Return the (X, Y) coordinate for the center point of the cell that contains the specified text.  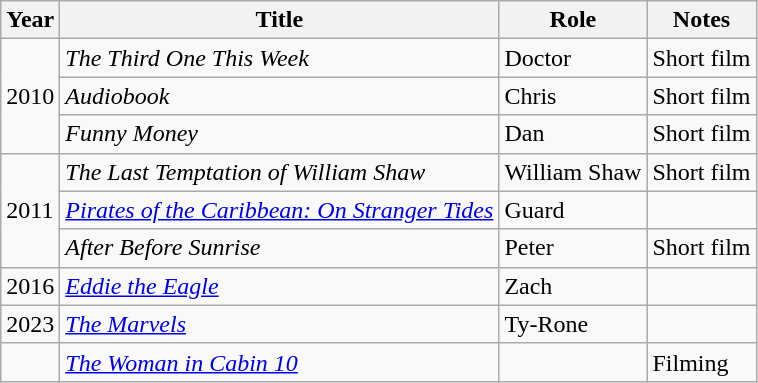
After Before Sunrise (280, 248)
Guard (573, 210)
Ty-Rone (573, 324)
2016 (30, 286)
Audiobook (280, 96)
Year (30, 20)
The Woman in Cabin 10 (280, 362)
The Marvels (280, 324)
Doctor (573, 58)
Filming (702, 362)
2023 (30, 324)
Role (573, 20)
Eddie the Eagle (280, 286)
Title (280, 20)
Notes (702, 20)
Peter (573, 248)
Chris (573, 96)
Dan (573, 134)
William Shaw (573, 172)
Pirates of the Caribbean: On Stranger Tides (280, 210)
Zach (573, 286)
The Last Temptation of William Shaw (280, 172)
The Third One This Week (280, 58)
Funny Money (280, 134)
2011 (30, 210)
2010 (30, 96)
